From the cell containing the given text, extract its center point as [X, Y] coordinate. 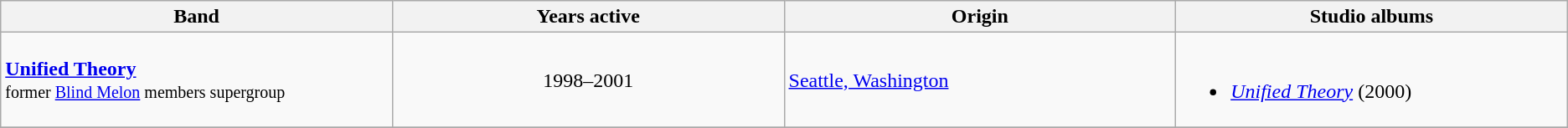
Years active [588, 17]
Seattle, Washington [980, 80]
1998–2001 [588, 80]
Origin [980, 17]
Unified Theory (2000) [1372, 80]
Band [197, 17]
Studio albums [1372, 17]
Unified Theory former Blind Melon members supergroup [197, 80]
